Return the (x, y) coordinate for the center point of the cell that contains the specified text.  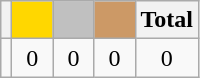
Total (167, 20)
